For the text-containing cell, return its midpoint in (X, Y) coordinate format. 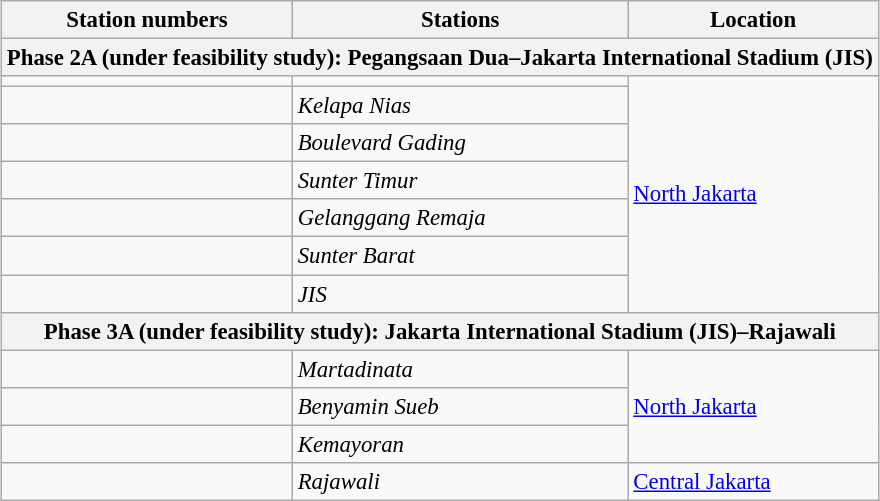
JIS (460, 294)
Sunter Timur (460, 181)
Martadinata (460, 369)
Central Jakarta (753, 482)
Stations (460, 20)
Sunter Barat (460, 256)
Gelanggang Remaja (460, 219)
Location (753, 20)
Station numbers (148, 20)
Benyamin Sueb (460, 406)
Boulevard Gading (460, 143)
Kelapa Nias (460, 106)
Phase 2A (under feasibility study): Pegangsaan Dua–Jakarta International Stadium (JIS) (440, 58)
Rajawali (460, 482)
Kemayoran (460, 444)
Phase 3A (under feasibility study): Jakarta International Stadium (JIS)–Rajawali (440, 331)
